From the cell containing the given text, extract its center point as (x, y) coordinate. 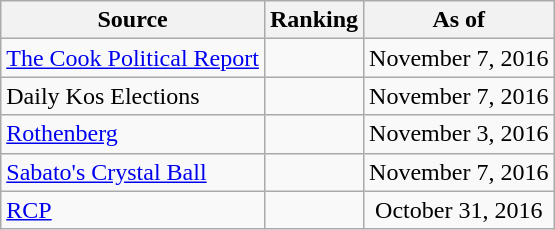
Rothenberg (133, 134)
The Cook Political Report (133, 58)
Ranking (314, 20)
Daily Kos Elections (133, 96)
November 3, 2016 (459, 134)
Source (133, 20)
Sabato's Crystal Ball (133, 172)
RCP (133, 210)
October 31, 2016 (459, 210)
As of (459, 20)
